Provide the (x, y) coordinate of the cell's center where the given text is located.  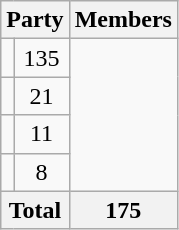
175 (123, 210)
Members (123, 20)
11 (42, 134)
Total (35, 210)
Party (35, 20)
21 (42, 96)
8 (42, 172)
135 (42, 58)
